Capture the cell that displays the provided text and extract its (X, Y) central coordinate. 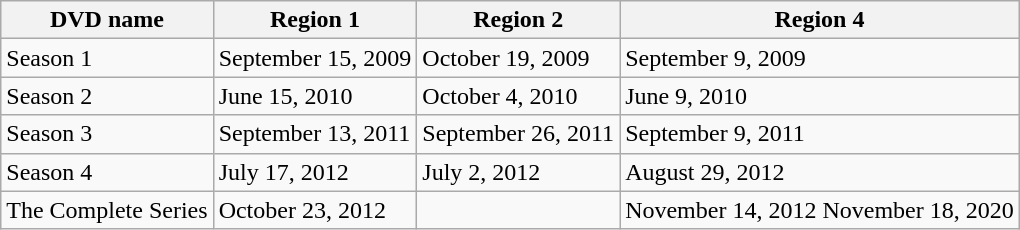
October 4, 2010 (518, 96)
August 29, 2012 (820, 172)
September 15, 2009 (315, 58)
November 14, 2012 November 18, 2020 (820, 210)
September 9, 2009 (820, 58)
Region 2 (518, 20)
Region 4 (820, 20)
October 19, 2009 (518, 58)
June 9, 2010 (820, 96)
July 2, 2012 (518, 172)
Season 2 (107, 96)
Season 4 (107, 172)
September 26, 2011 (518, 134)
September 13, 2011 (315, 134)
Season 1 (107, 58)
October 23, 2012 (315, 210)
June 15, 2010 (315, 96)
Season 3 (107, 134)
Region 1 (315, 20)
September 9, 2011 (820, 134)
The Complete Series (107, 210)
DVD name (107, 20)
July 17, 2012 (315, 172)
